Scan for the cell matching the given text and deliver its [x, y] coordinate at center. 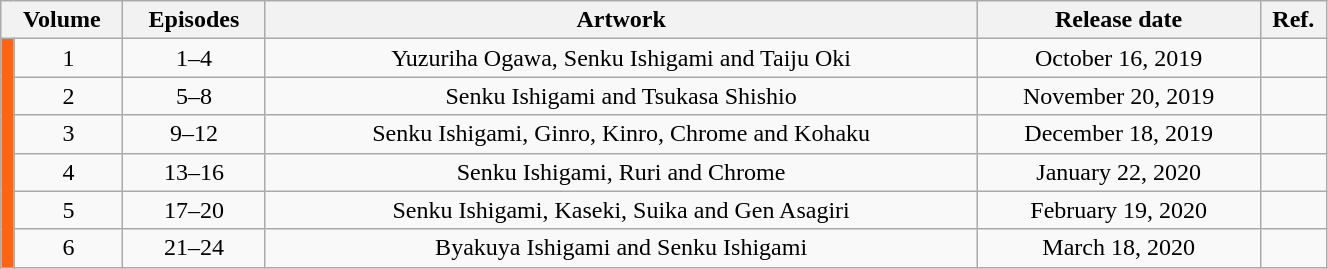
Senku Ishigami, Kaseki, Suika and Gen Asagiri [621, 210]
Artwork [621, 20]
Yuzuriha Ogawa, Senku Ishigami and Taiju Oki [621, 58]
Release date [1118, 20]
2 [68, 96]
February 19, 2020 [1118, 210]
January 22, 2020 [1118, 172]
4 [68, 172]
5–8 [194, 96]
November 20, 2019 [1118, 96]
6 [68, 248]
October 16, 2019 [1118, 58]
Byakuya Ishigami and Senku Ishigami [621, 248]
Ref. [1293, 20]
3 [68, 134]
13–16 [194, 172]
Volume [62, 20]
17–20 [194, 210]
Senku Ishigami, Ruri and Chrome [621, 172]
1–4 [194, 58]
Senku Ishigami, Ginro, Kinro, Chrome and Kohaku [621, 134]
March 18, 2020 [1118, 248]
21–24 [194, 248]
December 18, 2019 [1118, 134]
Episodes [194, 20]
1 [68, 58]
5 [68, 210]
Senku Ishigami and Tsukasa Shishio [621, 96]
9–12 [194, 134]
